Extract the [X, Y] coordinate from the center of the cell holding the provided text.  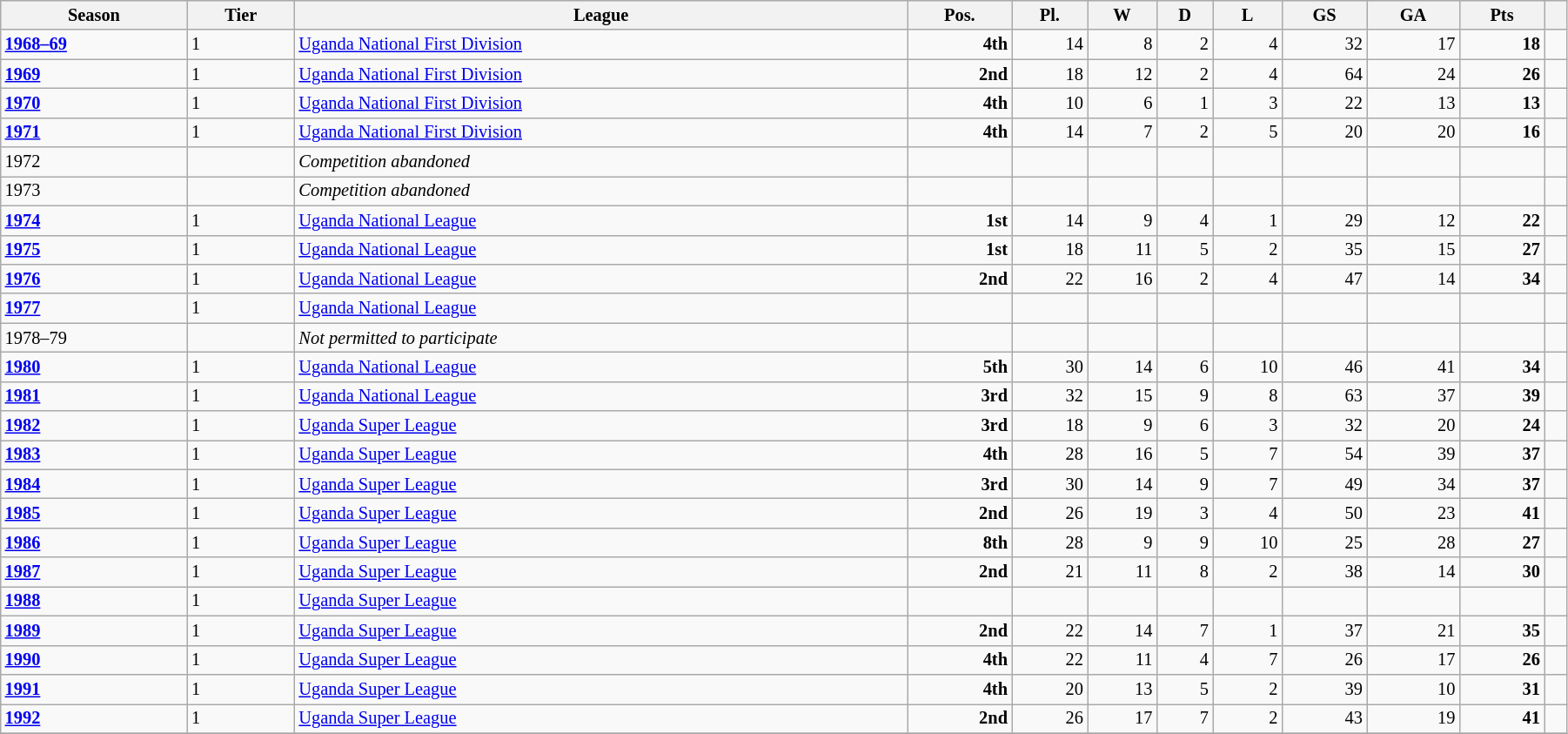
8th [960, 542]
31 [1502, 689]
25 [1324, 542]
D [1185, 15]
54 [1324, 455]
1974 [94, 220]
Pl. [1049, 15]
64 [1324, 74]
29 [1324, 220]
1969 [94, 74]
Pos. [960, 15]
Pts [1502, 15]
GS [1324, 15]
1976 [94, 279]
46 [1324, 367]
1970 [94, 103]
League [601, 15]
1990 [94, 660]
1980 [94, 367]
47 [1324, 279]
50 [1324, 513]
1984 [94, 484]
GA [1413, 15]
L [1248, 15]
23 [1413, 513]
W [1122, 15]
1991 [94, 689]
Tier [240, 15]
Season [94, 15]
1989 [94, 630]
1983 [94, 455]
1992 [94, 718]
1978–79 [94, 338]
49 [1324, 484]
1988 [94, 601]
1985 [94, 513]
1981 [94, 396]
63 [1324, 396]
5th [960, 367]
1972 [94, 162]
1977 [94, 308]
1968–69 [94, 44]
1987 [94, 572]
1971 [94, 132]
Not permitted to participate [601, 338]
1973 [94, 191]
1982 [94, 426]
43 [1324, 718]
1975 [94, 250]
38 [1324, 572]
1986 [94, 542]
